Determine the (X, Y) coordinate at the center of the cell enclosing the given text.  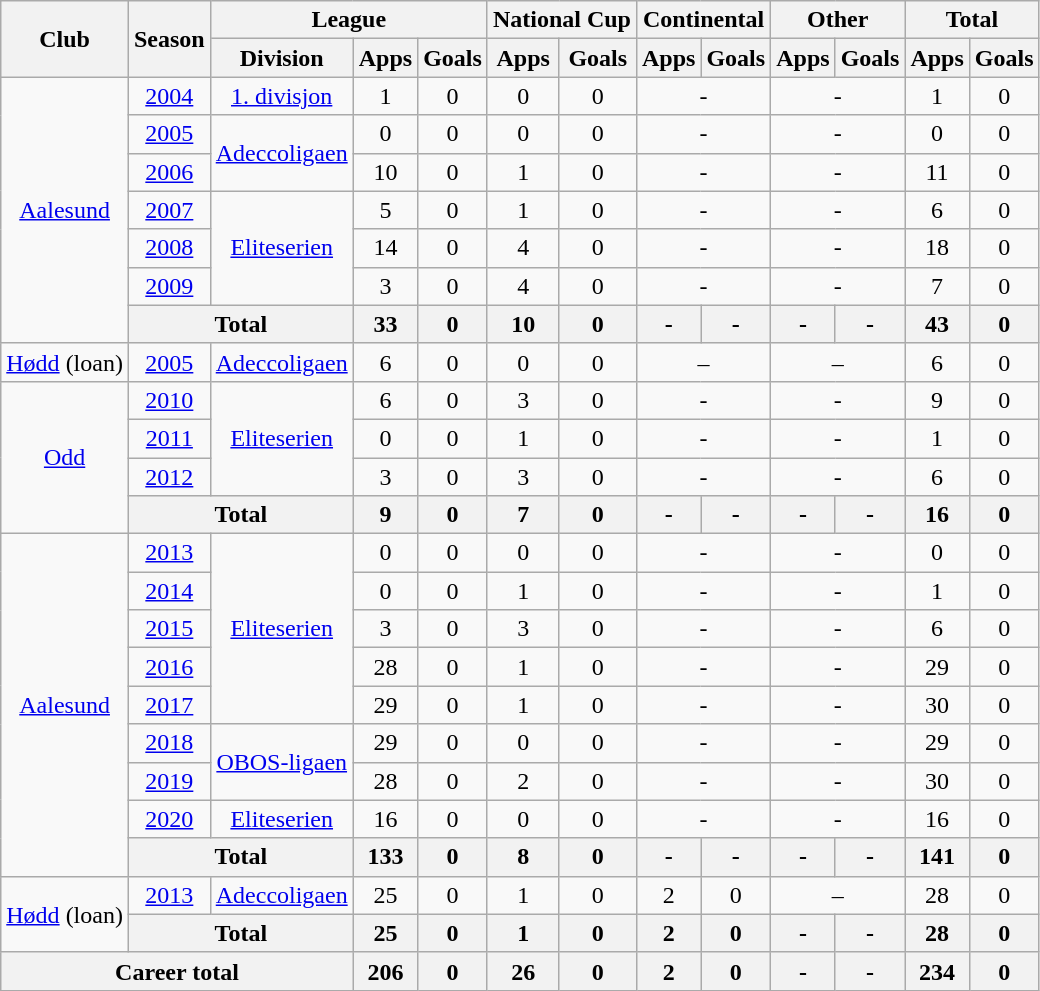
2015 (169, 629)
2014 (169, 591)
26 (523, 971)
2018 (169, 743)
2007 (169, 210)
8 (523, 857)
43 (937, 324)
Division (282, 58)
141 (937, 857)
2008 (169, 248)
Club (65, 39)
Season (169, 39)
Other (838, 20)
206 (385, 971)
League (348, 20)
Career total (177, 971)
2004 (169, 96)
2011 (169, 438)
133 (385, 857)
2019 (169, 781)
National Cup (562, 20)
2016 (169, 667)
2006 (169, 172)
OBOS-ligaen (282, 762)
18 (937, 248)
2017 (169, 705)
33 (385, 324)
2010 (169, 400)
2012 (169, 477)
2009 (169, 286)
1. divisjon (282, 96)
14 (385, 248)
11 (937, 172)
Odd (65, 457)
2020 (169, 819)
5 (385, 210)
234 (937, 971)
Continental (703, 20)
